For the text-containing cell, return its midpoint in [X, Y] coordinate format. 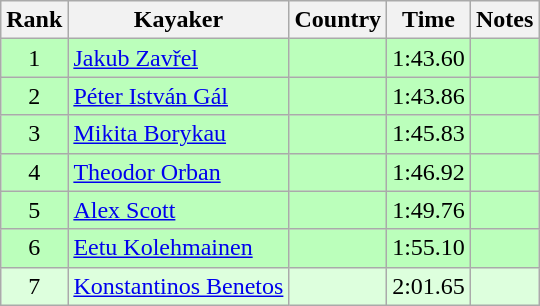
Mikita Borykau [178, 134]
1:43.60 [429, 58]
6 [34, 248]
Péter István Gál [178, 96]
Kayaker [178, 20]
2 [34, 96]
5 [34, 210]
3 [34, 134]
1:43.86 [429, 96]
Jakub Zavřel [178, 58]
Notes [504, 20]
1:46.92 [429, 172]
4 [34, 172]
Konstantinos Benetos [178, 286]
Country [338, 20]
2:01.65 [429, 286]
1 [34, 58]
Eetu Kolehmainen [178, 248]
Time [429, 20]
7 [34, 286]
Alex Scott [178, 210]
1:55.10 [429, 248]
Rank [34, 20]
1:45.83 [429, 134]
1:49.76 [429, 210]
Theodor Orban [178, 172]
